Determine the (X, Y) coordinate at the center of the cell enclosing the given text.  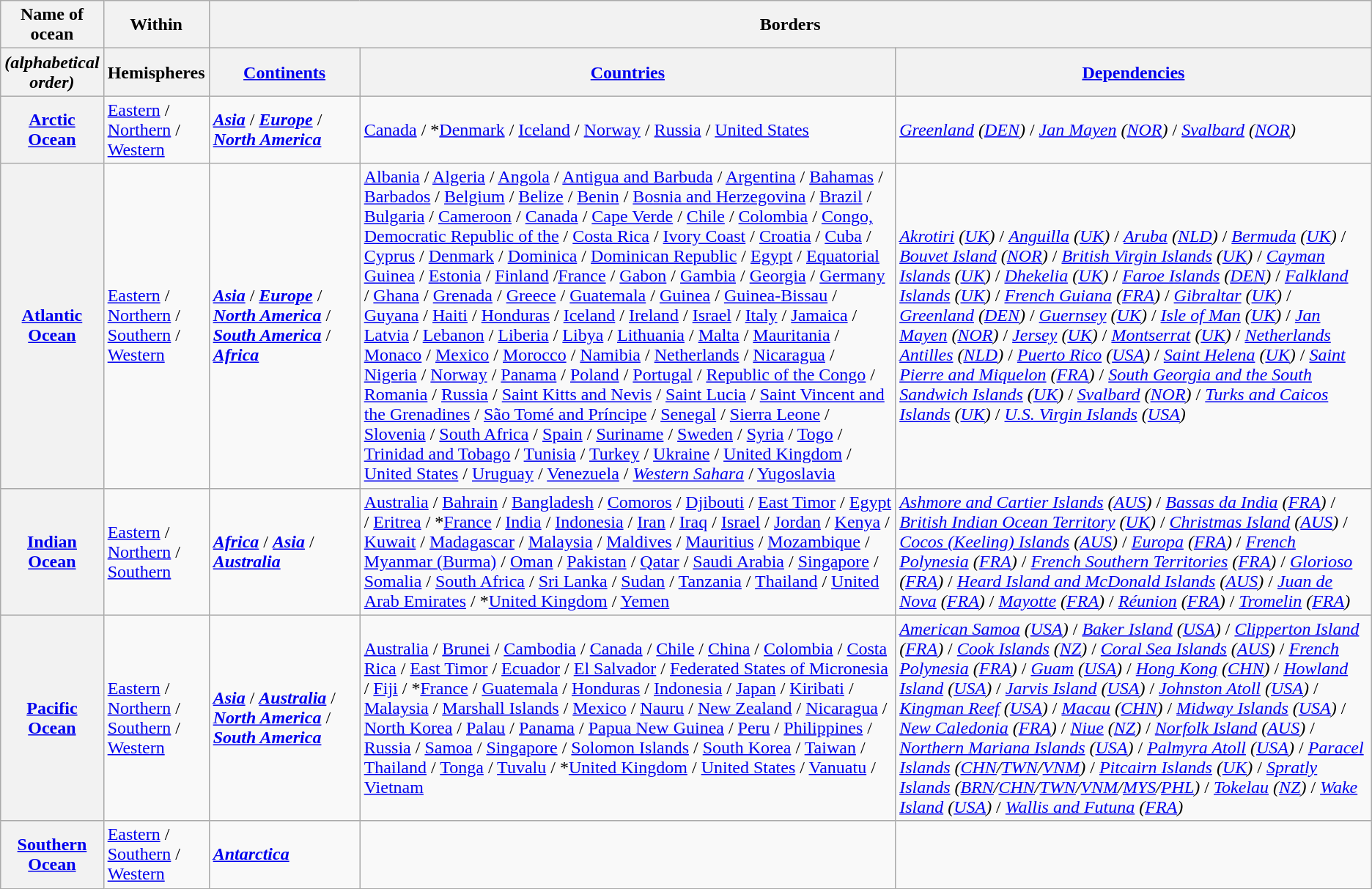
Countries (627, 72)
Dependencies (1134, 72)
Within (156, 25)
Southern Ocean (52, 855)
Africa / Asia / Australia (284, 551)
(alphabetical order) (52, 72)
Arctic Ocean (52, 130)
Eastern / Northern / Western (156, 130)
Pacific Ocean (52, 718)
Indian Ocean (52, 551)
Name of ocean (52, 25)
Atlantic Ocean (52, 325)
Eastern / Southern / Western (156, 855)
Continents (284, 72)
Eastern / Northern / Southern (156, 551)
Canada / *Denmark / Iceland / Norway / Russia / United States (627, 130)
Asia / Europe / North America / South America / Africa (284, 325)
Antarctica (284, 855)
Hemispheres (156, 72)
Asia / Australia / North America / South America (284, 718)
Greenland (DEN) / Jan Mayen (NOR) / Svalbard (NOR) (1134, 130)
Borders (790, 25)
Asia / Europe / North America (284, 130)
